From the cell containing the given text, extract its center point as (x, y) coordinate. 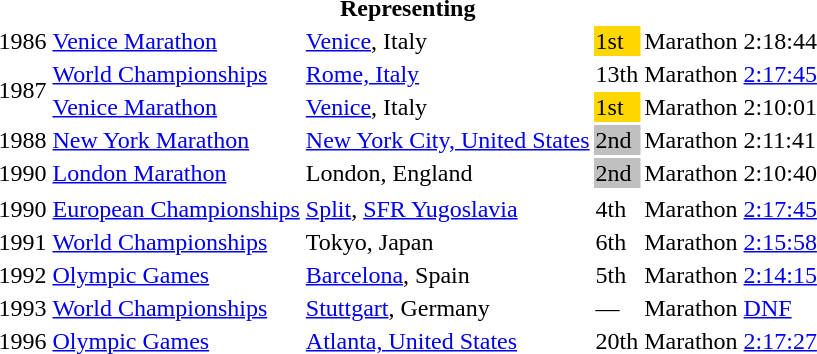
London Marathon (176, 173)
London, England (448, 173)
4th (617, 209)
Barcelona, Spain (448, 275)
— (617, 308)
13th (617, 74)
Stuttgart, Germany (448, 308)
New York City, United States (448, 140)
Olympic Games (176, 275)
5th (617, 275)
Rome, Italy (448, 74)
Tokyo, Japan (448, 242)
New York Marathon (176, 140)
Split, SFR Yugoslavia (448, 209)
6th (617, 242)
European Championships (176, 209)
